Return [x, y] of the center of cell containing provided text 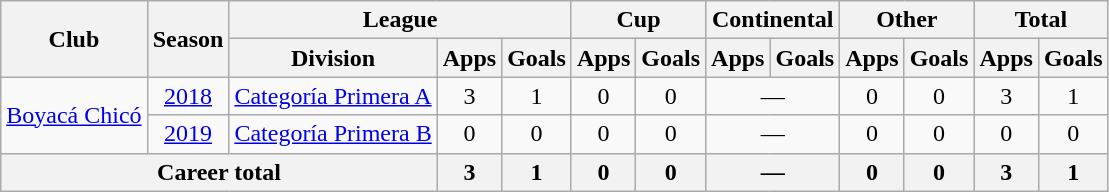
2018 [188, 96]
Cup [638, 20]
Total [1041, 20]
Division [333, 58]
Boyacá Chicó [74, 115]
League [400, 20]
Continental [773, 20]
Categoría Primera B [333, 134]
Other [907, 20]
Categoría Primera A [333, 96]
Career total [219, 172]
Season [188, 39]
Club [74, 39]
2019 [188, 134]
